Locate the cell with the specified text and output its [x, y] center coordinate. 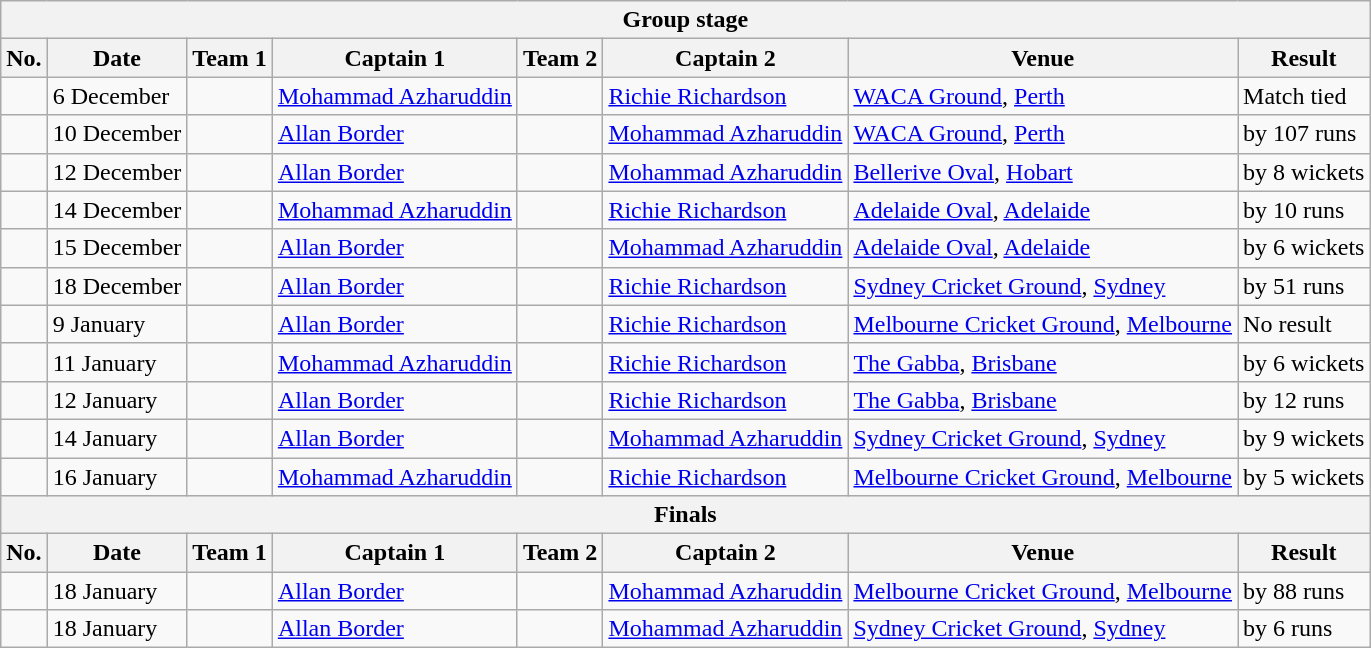
Group stage [686, 20]
16 January [117, 477]
10 December [117, 134]
9 January [117, 324]
14 December [117, 210]
No result [1304, 324]
Finals [686, 515]
15 December [117, 248]
by 107 runs [1304, 134]
by 12 runs [1304, 400]
Match tied [1304, 96]
18 December [117, 286]
by 9 wickets [1304, 438]
12 January [117, 400]
by 10 runs [1304, 210]
by 51 runs [1304, 286]
by 8 wickets [1304, 172]
by 88 runs [1304, 591]
by 6 runs [1304, 629]
6 December [117, 96]
by 5 wickets [1304, 477]
12 December [117, 172]
14 January [117, 438]
Bellerive Oval, Hobart [1043, 172]
11 January [117, 362]
